Find where the given text appears and provide that cell's center as [X, Y] coordinate. 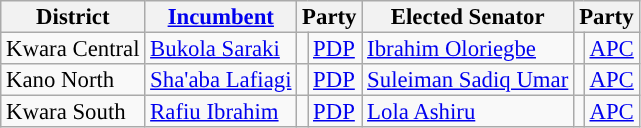
Lola Ashiru [468, 112]
Elected Senator [468, 17]
Kano North [73, 80]
Suleiman Sadiq Umar [468, 80]
Incumbent [221, 17]
Kwara South [73, 112]
Ibrahim Oloriegbe [468, 49]
Sha'aba Lafiagi [221, 80]
District [73, 17]
Kwara Central [73, 49]
Rafiu Ibrahim [221, 112]
Bukola Saraki [221, 49]
